Identify which cell holds the provided text, then report its (x, y) central coordinate. 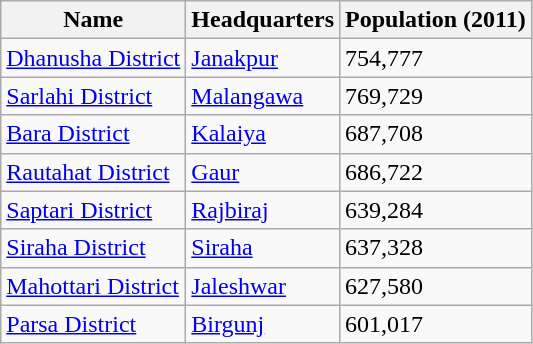
Siraha District (94, 248)
Headquarters (263, 20)
Sarlahi District (94, 96)
Saptari District (94, 210)
639,284 (436, 210)
Gaur (263, 172)
Rautahat District (94, 172)
Jaleshwar (263, 286)
Malangawa (263, 96)
Rajbiraj (263, 210)
754,777 (436, 58)
601,017 (436, 324)
Mahottari District (94, 286)
Population (2011) (436, 20)
Dhanusha District (94, 58)
687,708 (436, 134)
627,580 (436, 286)
Name (94, 20)
Bara District (94, 134)
637,328 (436, 248)
Kalaiya (263, 134)
Siraha (263, 248)
Parsa District (94, 324)
Birgunj (263, 324)
Janakpur (263, 58)
769,729 (436, 96)
686,722 (436, 172)
